Detect which cell encompasses the target text, then output its [X, Y] center coordinate. 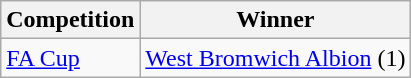
West Bromwich Albion (1) [276, 58]
FA Cup [70, 58]
Competition [70, 20]
Winner [276, 20]
